Extract the [X, Y] coordinate from the center of the cell holding the provided text.  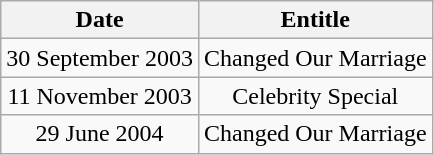
Celebrity Special [315, 96]
11 November 2003 [100, 96]
29 June 2004 [100, 134]
Entitle [315, 20]
30 September 2003 [100, 58]
Date [100, 20]
